Output the (X, Y) coordinate of the center of the cell containing the given text.  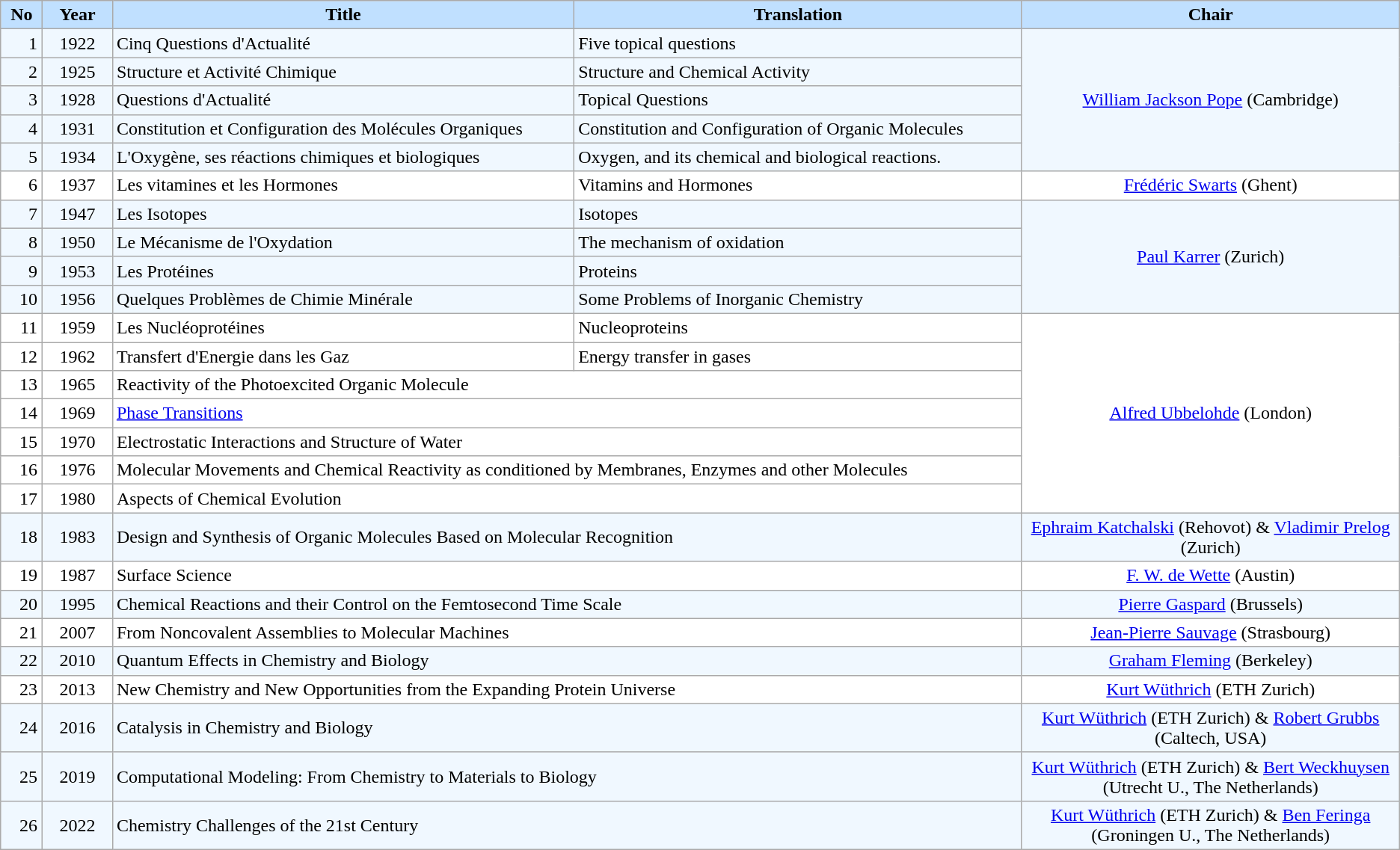
1953 (78, 271)
2 (22, 72)
Le Mécanisme de l'Oxydation (343, 242)
1970 (78, 442)
9 (22, 271)
1 (22, 43)
15 (22, 442)
22 (22, 661)
4 (22, 129)
1965 (78, 385)
Year (78, 15)
1947 (78, 214)
Constitution et Configuration des Molécules Organiques (343, 129)
1937 (78, 185)
1956 (78, 299)
16 (22, 470)
Electrostatic Interactions and Structure of Water (567, 442)
1922 (78, 43)
Les Nucléoprotéines (343, 327)
Surface Science (567, 576)
Frédéric Swarts (Ghent) (1210, 185)
Chair (1210, 15)
24 (22, 728)
2013 (78, 689)
2022 (78, 825)
17 (22, 499)
1969 (78, 413)
Five topical questions (799, 43)
The mechanism of oxidation (799, 242)
Questions d'Actualité (343, 100)
20 (22, 604)
Computational Modeling: From Chemistry to Materials to Biology (567, 776)
2019 (78, 776)
Alfred Ubbelohde (London) (1210, 413)
1987 (78, 576)
Chemical Reactions and their Control on the Femtosecond Time Scale (567, 604)
Cinq Questions d'Actualité (343, 43)
Vitamins and Hormones (799, 185)
Ephraim Katchalski (Rehovot) & Vladimir Prelog (Zurich) (1210, 537)
Paul Karrer (Zurich) (1210, 256)
Les Isotopes (343, 214)
Kurt Wüthrich (ETH Zurich) & Ben Feringa (Groningen U., The Netherlands) (1210, 825)
12 (22, 357)
11 (22, 327)
Jean-Pierre Sauvage (Strasbourg) (1210, 632)
Quantum Effects in Chemistry and Biology (567, 661)
Constitution and Configuration of Organic Molecules (799, 129)
Kurt Wüthrich (ETH Zurich) & Bert Weckhuysen (Utrecht U., The Netherlands) (1210, 776)
F. W. de Wette (Austin) (1210, 576)
1976 (78, 470)
Nucleoproteins (799, 327)
1928 (78, 100)
1983 (78, 537)
21 (22, 632)
Design and Synthesis of Organic Molecules Based on Molecular Recognition (567, 537)
1934 (78, 157)
10 (22, 299)
William Jackson Pope (Cambridge) (1210, 100)
5 (22, 157)
Quelques Problèmes de Chimie Minérale (343, 299)
Les vitamines et les Hormones (343, 185)
Kurt Wüthrich (ETH Zurich) & Robert Grubbs (Caltech, USA) (1210, 728)
Isotopes (799, 214)
New Chemistry and New Opportunities from the Expanding Protein Universe (567, 689)
From Noncovalent Assemblies to Molecular Machines (567, 632)
Title (343, 15)
3 (22, 100)
Chemistry Challenges of the 21st Century (567, 825)
Reactivity of the Photoexcited Organic Molecule (567, 385)
Proteins (799, 271)
Translation (799, 15)
Molecular Movements and Chemical Reactivity as conditioned by Membranes, Enzymes and other Molecules (567, 470)
1925 (78, 72)
Structure et Activité Chimique (343, 72)
No (22, 15)
Aspects of Chemical Evolution (567, 499)
Transfert d'Energie dans les Gaz (343, 357)
7 (22, 214)
1980 (78, 499)
1962 (78, 357)
Phase Transitions (567, 413)
1931 (78, 129)
1995 (78, 604)
Oxygen, and its chemical and biological reactions. (799, 157)
L'Oxygène, ses réactions chimiques et biologiques (343, 157)
8 (22, 242)
2007 (78, 632)
19 (22, 576)
6 (22, 185)
Topical Questions (799, 100)
13 (22, 385)
23 (22, 689)
Structure and Chemical Activity (799, 72)
Kurt Wüthrich (ETH Zurich) (1210, 689)
Pierre Gaspard (Brussels) (1210, 604)
Some Problems of Inorganic Chemistry (799, 299)
2010 (78, 661)
Catalysis in Chemistry and Biology (567, 728)
Energy transfer in gases (799, 357)
1959 (78, 327)
18 (22, 537)
26 (22, 825)
Graham Fleming (Berkeley) (1210, 661)
14 (22, 413)
1950 (78, 242)
2016 (78, 728)
25 (22, 776)
Les Protéines (343, 271)
